Output the [x, y] coordinate of the center of the cell containing the given text.  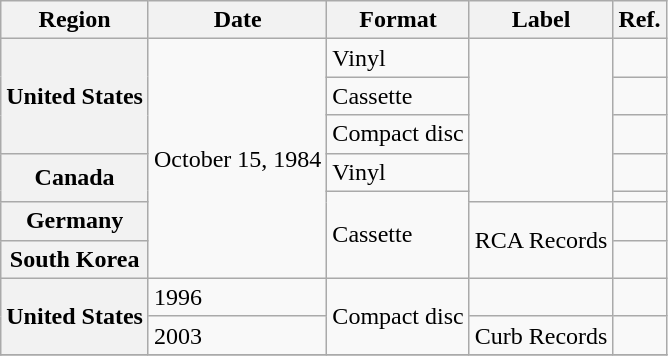
Date [237, 20]
Ref. [640, 20]
Germany [75, 221]
2003 [237, 335]
Label [541, 20]
Curb Records [541, 335]
October 15, 1984 [237, 158]
Canada [75, 178]
Region [75, 20]
1996 [237, 297]
Format [398, 20]
South Korea [75, 259]
RCA Records [541, 240]
